Return the (x, y) coordinate for the center point of the cell that contains the specified text.  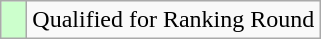
Qualified for Ranking Round (174, 20)
